From the cell containing the given text, extract its center point as (X, Y) coordinate. 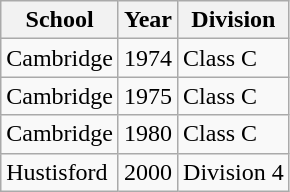
Year (148, 20)
Division (234, 20)
1980 (148, 134)
School (60, 20)
1975 (148, 96)
2000 (148, 172)
Division 4 (234, 172)
Hustisford (60, 172)
1974 (148, 58)
